Search for the cell housing the specified text and yield its [x, y] center coordinate. 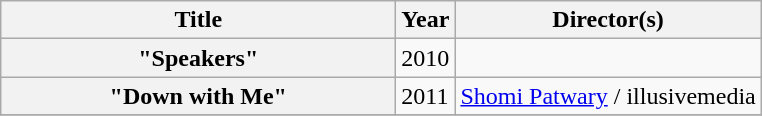
Year [426, 20]
2011 [426, 96]
Shomi Patwary / illusivemedia [608, 96]
Director(s) [608, 20]
"Speakers" [198, 58]
Title [198, 20]
"Down with Me" [198, 96]
2010 [426, 58]
